Capture the cell that displays the provided text and extract its (x, y) central coordinate. 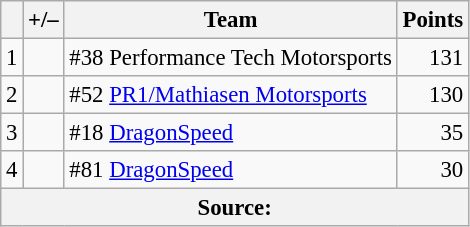
+/– (44, 20)
3 (12, 133)
131 (432, 58)
Team (230, 20)
#52 PR1/Mathiasen Motorsports (230, 95)
#81 DragonSpeed (230, 170)
Source: (235, 208)
130 (432, 95)
35 (432, 133)
1 (12, 58)
2 (12, 95)
#38 Performance Tech Motorsports (230, 58)
#18 DragonSpeed (230, 133)
30 (432, 170)
Points (432, 20)
4 (12, 170)
